Detect which cell encompasses the target text, then output its (x, y) center coordinate. 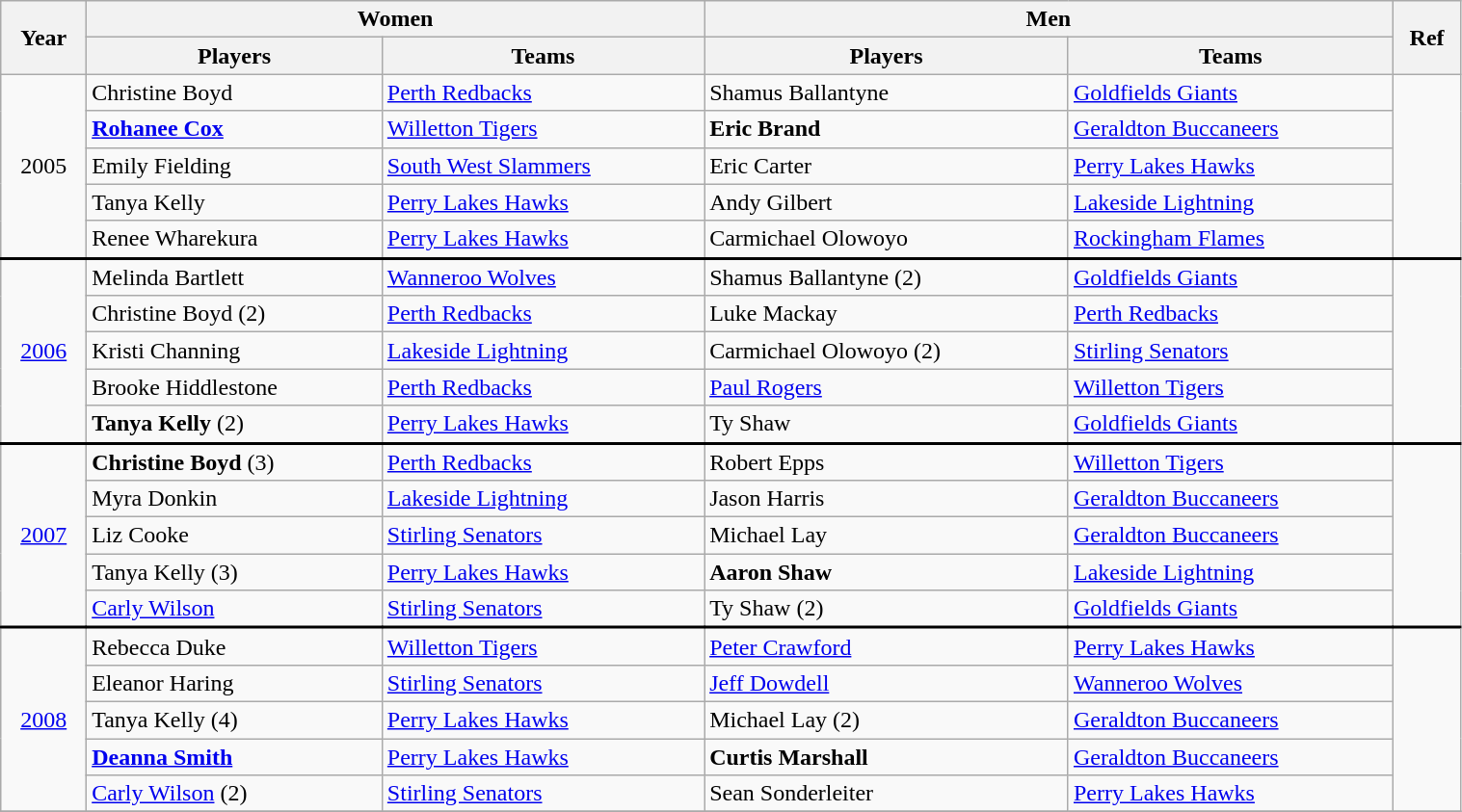
Men (1049, 19)
Tanya Kelly (2) (235, 424)
Women (395, 19)
2007 (44, 536)
Rebecca Duke (235, 647)
Year (44, 38)
Eric Carter (887, 166)
Renee Wharekura (235, 239)
2008 (44, 720)
Emily Fielding (235, 166)
Michael Lay (887, 536)
Shamus Ballantyne (887, 92)
Curtis Marshall (887, 756)
Tanya Kelly (3) (235, 572)
Carmichael Olowoyo (2) (887, 351)
South West Slammers (543, 166)
Jason Harris (887, 499)
Michael Lay (2) (887, 720)
Christine Boyd (2) (235, 314)
Carly Wilson (2) (235, 794)
Peter Crawford (887, 647)
Ty Shaw (2) (887, 609)
Liz Cooke (235, 536)
Brooke Hiddlestone (235, 387)
Carmichael Olowoyo (887, 239)
Ref (1426, 38)
Paul Rogers (887, 387)
Tanya Kelly (4) (235, 720)
Jeff Dowdell (887, 683)
Rohanee Cox (235, 129)
Deanna Smith (235, 756)
Melinda Bartlett (235, 277)
Kristi Channing (235, 351)
Shamus Ballantyne (2) (887, 277)
2006 (44, 351)
Eleanor Haring (235, 683)
Aaron Shaw (887, 572)
Andy Gilbert (887, 202)
Christine Boyd (235, 92)
Rockingham Flames (1230, 239)
Ty Shaw (887, 424)
Christine Boyd (3) (235, 462)
Eric Brand (887, 129)
Myra Donkin (235, 499)
Sean Sonderleiter (887, 794)
Carly Wilson (235, 609)
2005 (44, 166)
Tanya Kelly (235, 202)
Robert Epps (887, 462)
Luke Mackay (887, 314)
